Extract the (x, y) coordinate from the center of the cell holding the provided text.  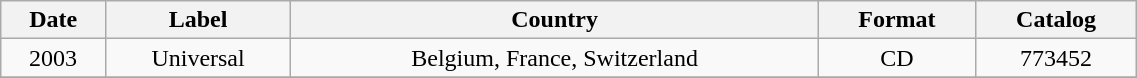
Format (898, 20)
Label (198, 20)
Country (555, 20)
Date (54, 20)
773452 (1056, 58)
2003 (54, 58)
Belgium, France, Switzerland (555, 58)
Catalog (1056, 20)
CD (898, 58)
Universal (198, 58)
